Pinpoint the cell where the given text exists, returning its [x, y] midpoint coordinate. 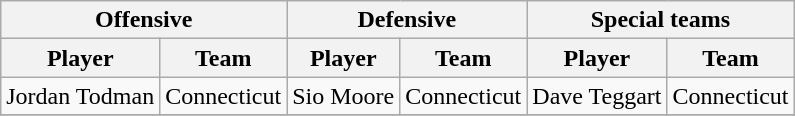
Jordan Todman [80, 96]
Defensive [407, 20]
Special teams [660, 20]
Offensive [144, 20]
Sio Moore [344, 96]
Dave Teggart [597, 96]
